Pinpoint the cell where the given text exists, returning its [X, Y] midpoint coordinate. 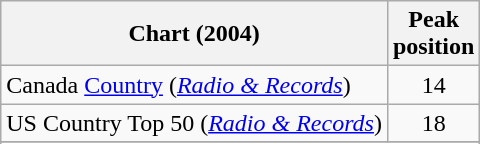
US Country Top 50 (Radio & Records) [194, 123]
Peakposition [433, 34]
Chart (2004) [194, 34]
Canada Country (Radio & Records) [194, 85]
18 [433, 123]
14 [433, 85]
